Return [x, y] of the center of cell containing provided text 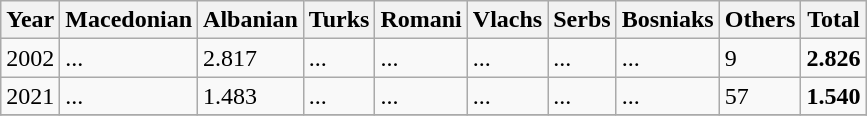
Vlachs [507, 20]
Macedonian [129, 20]
Year [30, 20]
2002 [30, 58]
2.826 [834, 58]
1.483 [251, 96]
2.817 [251, 58]
Turks [339, 20]
2021 [30, 96]
57 [760, 96]
1.540 [834, 96]
Serbs [582, 20]
Albanian [251, 20]
9 [760, 58]
Others [760, 20]
Romani [421, 20]
Total [834, 20]
Bosniaks [668, 20]
